Provide the [x, y] coordinate of the cell's center where the given text is located.  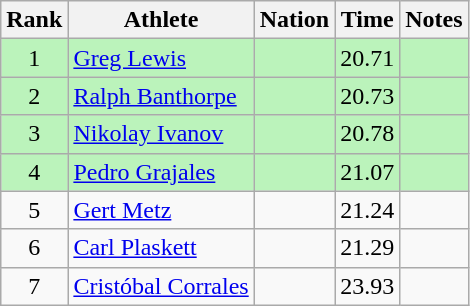
5 [34, 210]
20.71 [368, 58]
Nation [294, 20]
Cristóbal Corrales [161, 286]
20.73 [368, 96]
Rank [34, 20]
6 [34, 248]
Athlete [161, 20]
20.78 [368, 134]
23.93 [368, 286]
21.07 [368, 172]
Notes [434, 20]
Gert Metz [161, 210]
21.24 [368, 210]
4 [34, 172]
7 [34, 286]
Nikolay Ivanov [161, 134]
Time [368, 20]
Ralph Banthorpe [161, 96]
1 [34, 58]
3 [34, 134]
Pedro Grajales [161, 172]
Greg Lewis [161, 58]
21.29 [368, 248]
Carl Plaskett [161, 248]
2 [34, 96]
